From the cell containing the given text, extract its center point as [X, Y] coordinate. 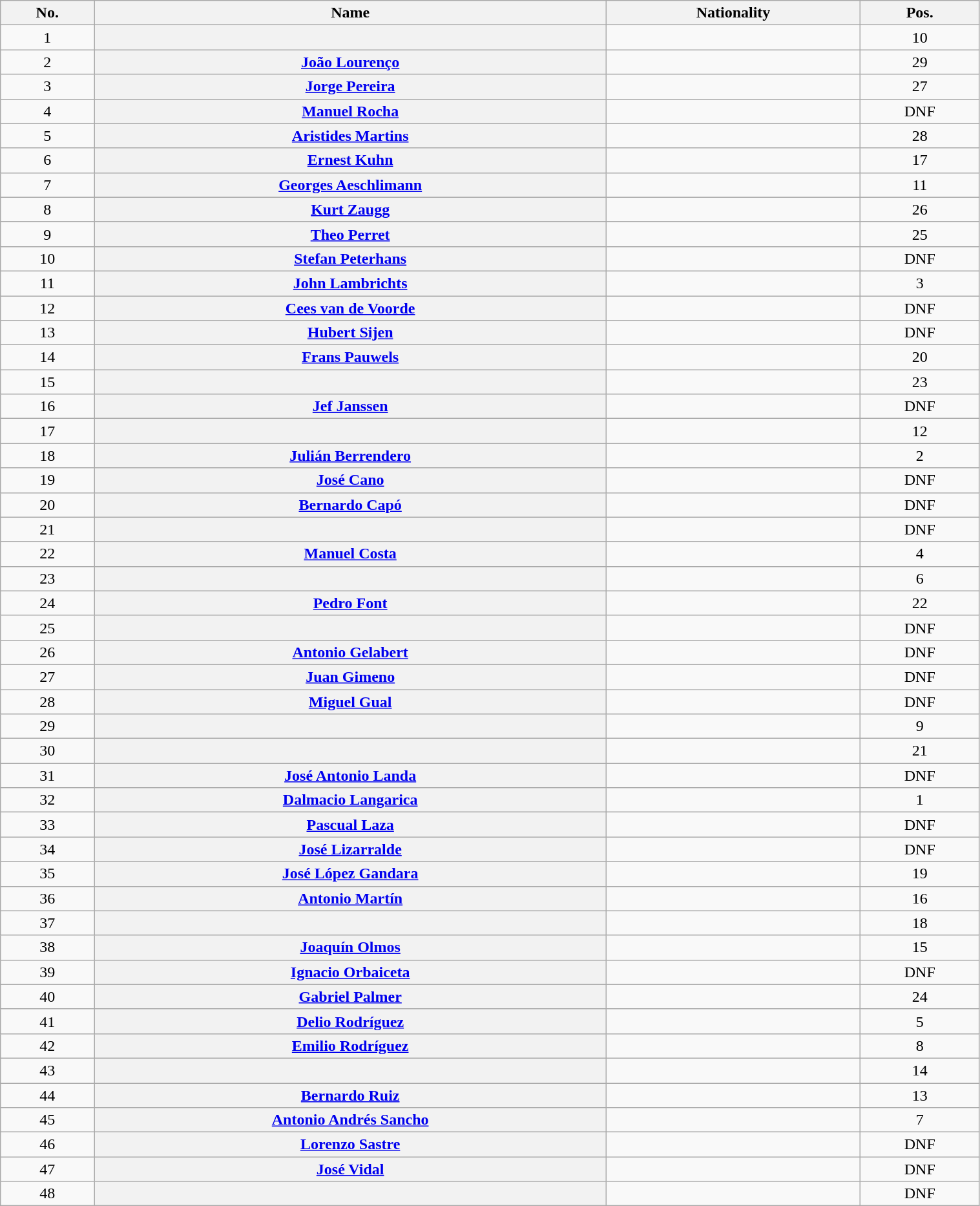
48 [48, 1194]
Emilio Rodríguez [350, 1046]
30 [48, 751]
José Lizarralde [350, 849]
Kurt Zaugg [350, 209]
José López Gandara [350, 874]
33 [48, 825]
37 [48, 923]
Ernest Kuhn [350, 160]
João Lourenço [350, 62]
Frans Pauwels [350, 357]
42 [48, 1046]
Dalmacio Langarica [350, 800]
Pedro Font [350, 603]
José Antonio Landa [350, 776]
46 [48, 1145]
36 [48, 898]
Antonio Andrés Sancho [350, 1120]
Antonio Gelabert [350, 652]
Delio Rodríguez [350, 1021]
34 [48, 849]
Bernardo Ruiz [350, 1095]
Miguel Gual [350, 701]
Nationality [734, 13]
Antonio Martín [350, 898]
Jef Janssen [350, 407]
43 [48, 1070]
Pascual Laza [350, 825]
39 [48, 972]
José Vidal [350, 1169]
Manuel Costa [350, 554]
41 [48, 1021]
35 [48, 874]
José Cano [350, 480]
Aristides Martins [350, 136]
38 [48, 947]
Gabriel Palmer [350, 997]
44 [48, 1095]
Theo Perret [350, 234]
Lorenzo Sastre [350, 1145]
Julián Berrendero [350, 456]
Georges Aeschlimann [350, 185]
Name [350, 13]
Cees van de Voorde [350, 308]
45 [48, 1120]
Joaquín Olmos [350, 947]
Manuel Rocha [350, 111]
Bernardo Capó [350, 505]
John Lambrichts [350, 283]
31 [48, 776]
32 [48, 800]
47 [48, 1169]
Juan Gimeno [350, 677]
40 [48, 997]
Stefan Peterhans [350, 259]
No. [48, 13]
Hubert Sijen [350, 333]
Ignacio Orbaiceta [350, 972]
Jorge Pereira [350, 87]
Pos. [920, 13]
